Extract the (x, y) coordinate from the center of the cell holding the provided text.  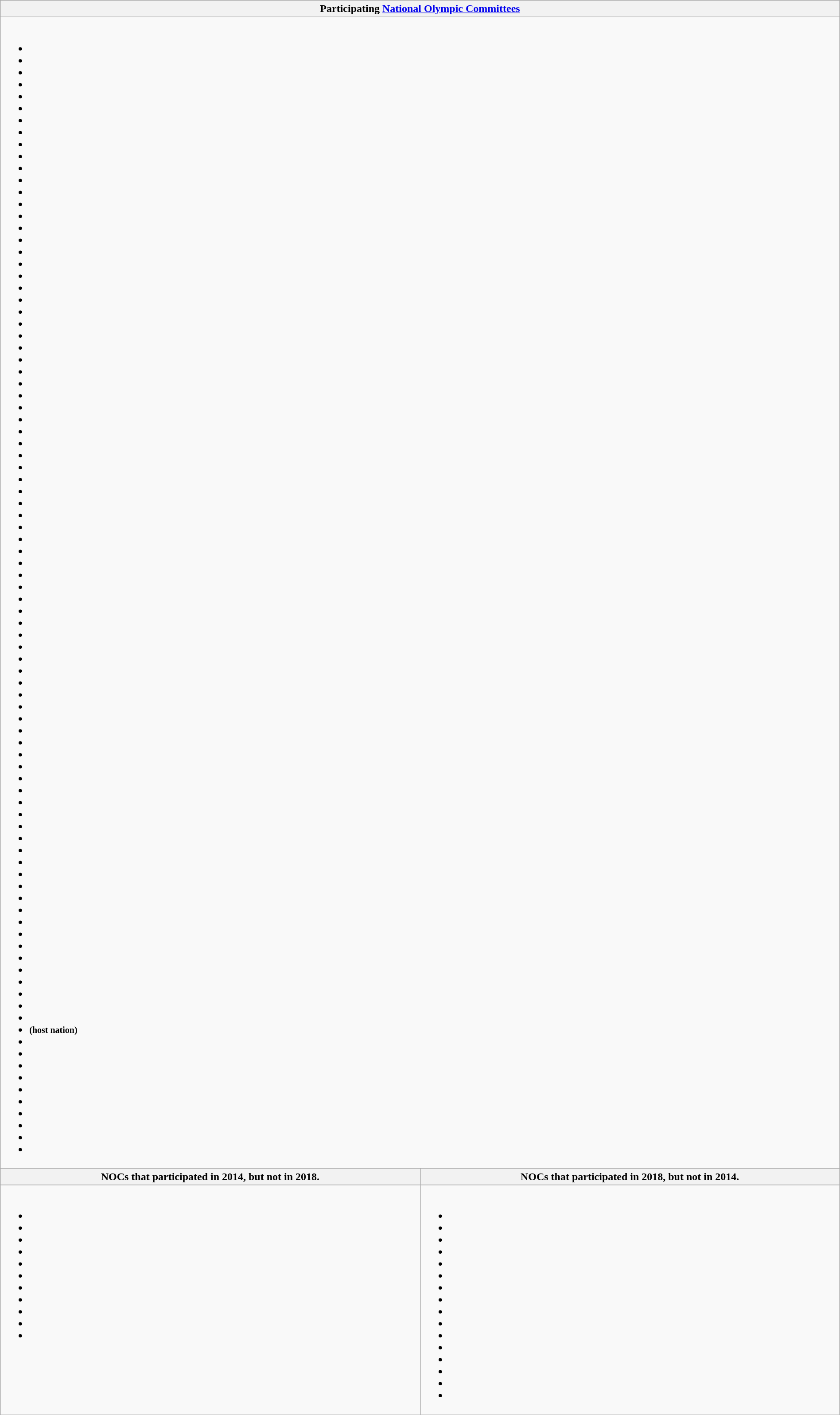
NOCs that participated in 2014, but not in 2018. (210, 1177)
Participating National Olympic Committees (420, 9)
NOCs that participated in 2018, but not in 2014. (630, 1177)
(host nation) (420, 593)
